Determine the [X, Y] coordinate at the center of the cell enclosing the given text.  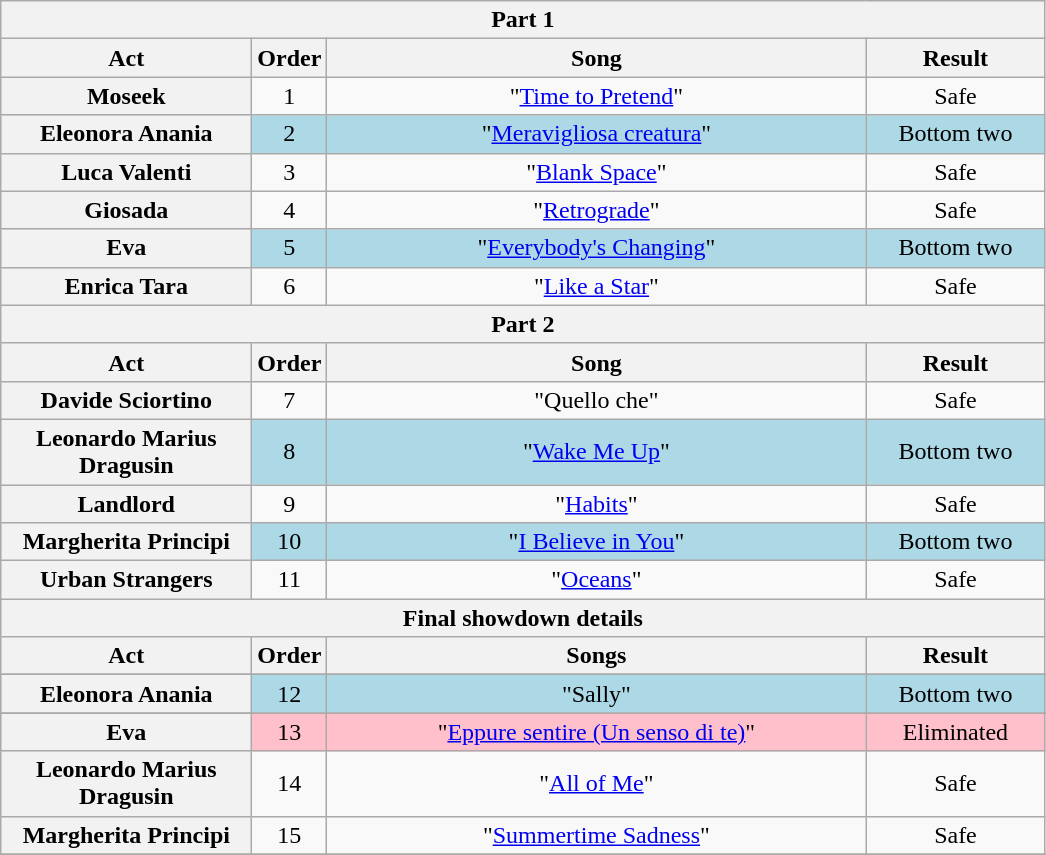
9 [290, 503]
12 [290, 694]
6 [290, 286]
Songs [596, 656]
Moseek [126, 96]
Luca Valenti [126, 172]
7 [290, 400]
"Time to Pretend" [596, 96]
"Oceans" [596, 580]
"Sally" [596, 694]
4 [290, 210]
"Quello che" [596, 400]
"Eppure sentire (Un senso di te)" [596, 732]
Eliminated [956, 732]
10 [290, 542]
3 [290, 172]
"Like a Star" [596, 286]
Part 2 [523, 324]
Part 1 [523, 20]
15 [290, 835]
13 [290, 732]
"Wake Me Up" [596, 452]
2 [290, 134]
"Blank Space" [596, 172]
Davide Sciortino [126, 400]
14 [290, 784]
"I Believe in You" [596, 542]
"Everybody's Changing" [596, 248]
Urban Strangers [126, 580]
"Retrograde" [596, 210]
"Habits" [596, 503]
5 [290, 248]
1 [290, 96]
Landlord [126, 503]
8 [290, 452]
"Meravigliosa creatura" [596, 134]
"Summertime Sadness" [596, 835]
11 [290, 580]
"All of Me" [596, 784]
Giosada [126, 210]
Final showdown details [523, 618]
Enrica Tara [126, 286]
